Return [X, Y] of the center of cell containing provided text 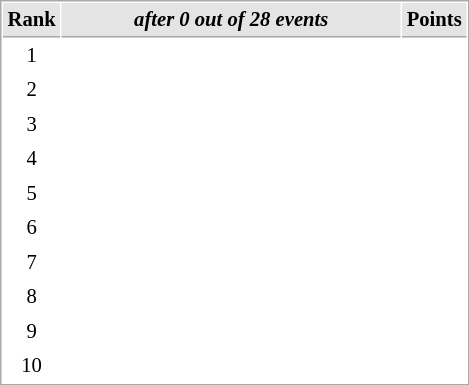
8 [32, 296]
5 [32, 194]
Points [434, 20]
7 [32, 262]
Rank [32, 20]
3 [32, 124]
9 [32, 332]
4 [32, 158]
after 0 out of 28 events [232, 20]
1 [32, 56]
10 [32, 366]
6 [32, 228]
2 [32, 90]
